Detect which cell encompasses the target text, then output its [x, y] center coordinate. 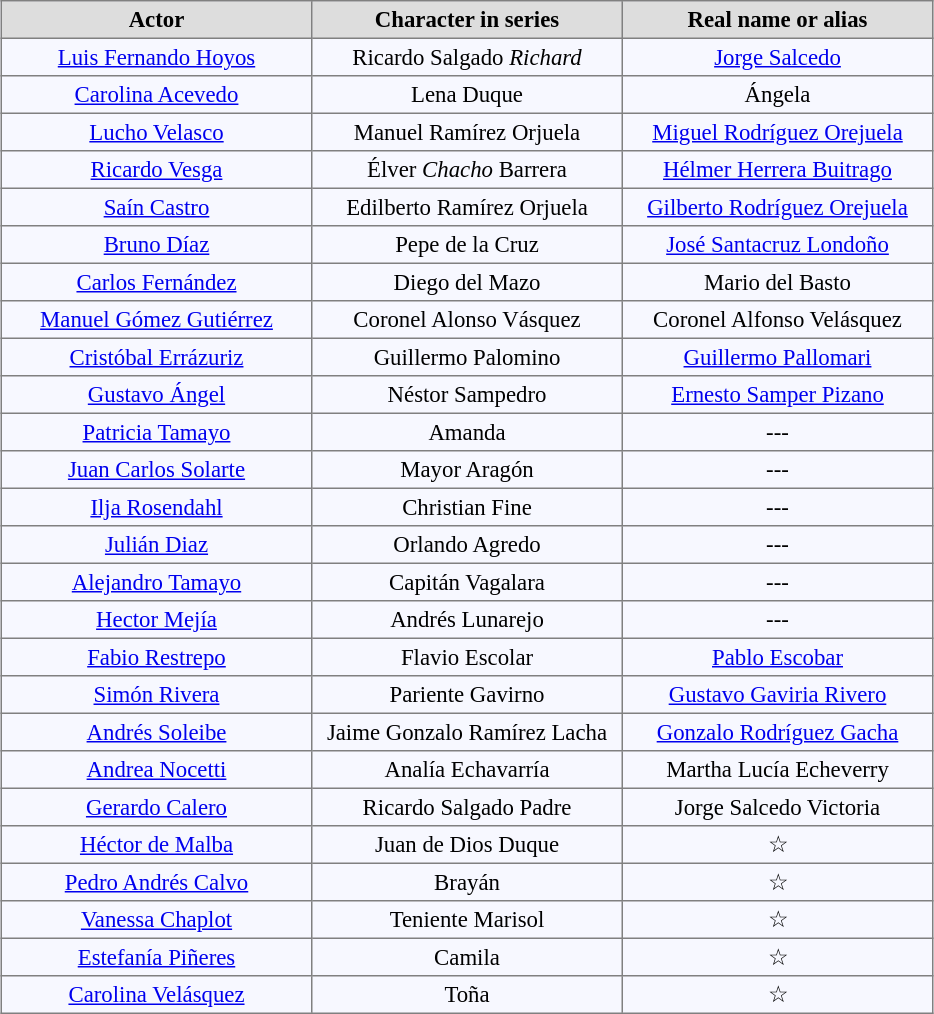
Gonzalo Rodríguez Gacha [777, 732]
Christian Fine [467, 507]
Julián Diaz [156, 545]
Guillermo Pallomari [777, 357]
Bruno Díaz [156, 245]
Camila [467, 957]
Ángela [777, 95]
José Santacruz Londoño [777, 245]
Gerardo Calero [156, 807]
Andrés Soleibe [156, 732]
Andrea Nocetti [156, 770]
Analía Echavarría [467, 770]
Héctor de Malba [156, 845]
Juan de Dios Duque [467, 845]
Mayor Aragón [467, 470]
Carolina Velásquez [156, 995]
Élver Chacho Barrera [467, 170]
Character in series [467, 20]
Pablo Escobar [777, 657]
Saín Castro [156, 207]
Ilja Rosendahl [156, 507]
Pepe de la Cruz [467, 245]
Coronel Alonso Vásquez [467, 320]
Gustavo Ángel [156, 395]
Lena Duque [467, 95]
Carolina Acevedo [156, 95]
Toña [467, 995]
Cristóbal Errázuriz [156, 357]
Ricardo Salgado Richard [467, 57]
Carlos Fernández [156, 282]
Hélmer Herrera Buitrago [777, 170]
Mario del Basto [777, 282]
Manuel Gómez Gutiérrez [156, 320]
Coronel Alfonso Velásquez [777, 320]
Diego del Mazo [467, 282]
Jorge Salcedo [777, 57]
Luis Fernando Hoyos [156, 57]
Ricardo Salgado Padre [467, 807]
Manuel Ramírez Orjuela [467, 132]
Ernesto Samper Pizano [777, 395]
Lucho Velasco [156, 132]
Patricia Tamayo [156, 432]
Estefanía Piñeres [156, 957]
Miguel Rodríguez Orejuela [777, 132]
Gustavo Gaviria Rivero [777, 695]
Néstor Sampedro [467, 395]
Guillermo Palomino [467, 357]
Brayán [467, 882]
Jorge Salcedo Victoria [777, 807]
Teniente Marisol [467, 920]
Alejandro Tamayo [156, 582]
Ricardo Vesga [156, 170]
Gilberto Rodríguez Orejuela [777, 207]
Juan Carlos Solarte [156, 470]
Vanessa Chaplot [156, 920]
Capitán Vagalara [467, 582]
Jaime Gonzalo Ramírez Lacha [467, 732]
Hector Mejía [156, 620]
Edilberto Ramírez Orjuela [467, 207]
Fabio Restrepo [156, 657]
Pariente Gavirno [467, 695]
Flavio Escolar [467, 657]
Pedro Andrés Calvo [156, 882]
Simón Rivera [156, 695]
Real name or alias [777, 20]
Martha Lucía Echeverry [777, 770]
Andrés Lunarejo [467, 620]
Amanda [467, 432]
Actor [156, 20]
Orlando Agredo [467, 545]
